Detect which cell encompasses the target text, then output its [X, Y] center coordinate. 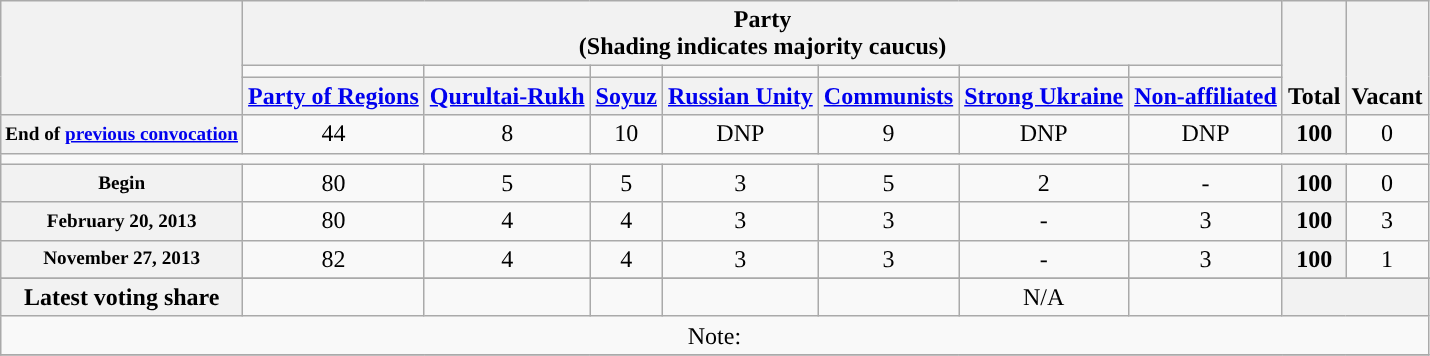
Begin [122, 183]
Non-affiliated [1206, 96]
Total [1314, 58]
Russian Unity [740, 96]
9 [888, 134]
82 [334, 259]
End of previous convocation [122, 134]
N/A [1044, 297]
8 [507, 134]
November 27, 2013 [122, 259]
Soyuz [626, 96]
Vacant [1387, 58]
Strong Ukraine [1044, 96]
2 [1044, 183]
Qurultai-Rukh [507, 96]
44 [334, 134]
Latest voting share [122, 297]
Communists [888, 96]
Party (Shading indicates majority caucus) [763, 34]
February 20, 2013 [122, 221]
Note: [714, 335]
Party of Regions [334, 96]
1 [1387, 259]
10 [626, 134]
